Detect which cell encompasses the target text, then output its (x, y) center coordinate. 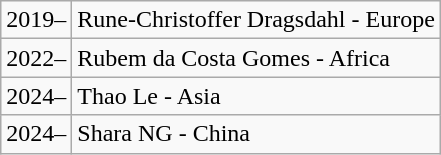
2022– (36, 58)
Rubem da Costa Gomes - Africa (256, 58)
2019– (36, 20)
Shara NG - China (256, 134)
Thao Le - Asia (256, 96)
Rune-Christoffer Dragsdahl - Europe (256, 20)
